For the text-containing cell, return its midpoint in (x, y) coordinate format. 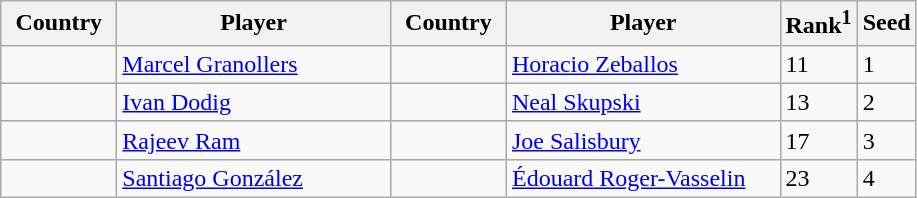
Rank1 (818, 24)
Édouard Roger-Vasselin (643, 178)
3 (886, 140)
Neal Skupski (643, 102)
2 (886, 102)
Seed (886, 24)
Marcel Granollers (254, 64)
23 (818, 178)
13 (818, 102)
Santiago González (254, 178)
17 (818, 140)
Horacio Zeballos (643, 64)
1 (886, 64)
Ivan Dodig (254, 102)
11 (818, 64)
Rajeev Ram (254, 140)
4 (886, 178)
Joe Salisbury (643, 140)
